From the cell containing the given text, extract its center point as (x, y) coordinate. 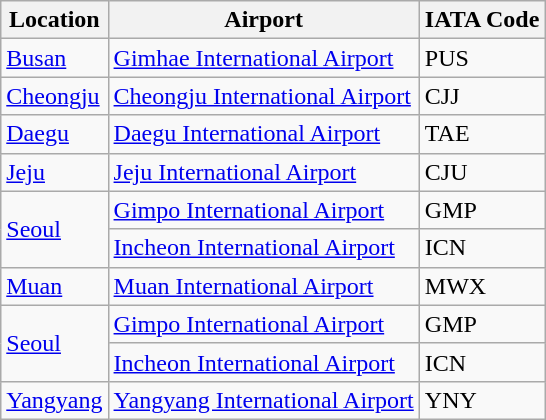
MWX (482, 286)
Gimhae International Airport (264, 58)
Airport (264, 20)
Busan (54, 58)
YNY (482, 400)
Jeju International Airport (264, 172)
Daegu (54, 134)
Jeju (54, 172)
PUS (482, 58)
IATA Code (482, 20)
Cheongju (54, 96)
TAE (482, 134)
CJU (482, 172)
Location (54, 20)
Cheongju International Airport (264, 96)
Muan (54, 286)
Yangyang International Airport (264, 400)
Daegu International Airport (264, 134)
CJJ (482, 96)
Muan International Airport (264, 286)
Yangyang (54, 400)
